From the cell containing the given text, extract its center point as [x, y] coordinate. 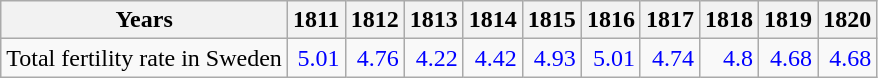
Total fertility rate in Sweden [144, 58]
1818 [730, 20]
1813 [434, 20]
Years [144, 20]
1812 [374, 20]
4.74 [670, 58]
4.42 [492, 58]
4.8 [730, 58]
1819 [788, 20]
1815 [552, 20]
4.76 [374, 58]
4.22 [434, 58]
1814 [492, 20]
1820 [848, 20]
1817 [670, 20]
1816 [610, 20]
4.93 [552, 58]
1811 [316, 20]
